Pinpoint the cell where the given text exists, returning its [X, Y] midpoint coordinate. 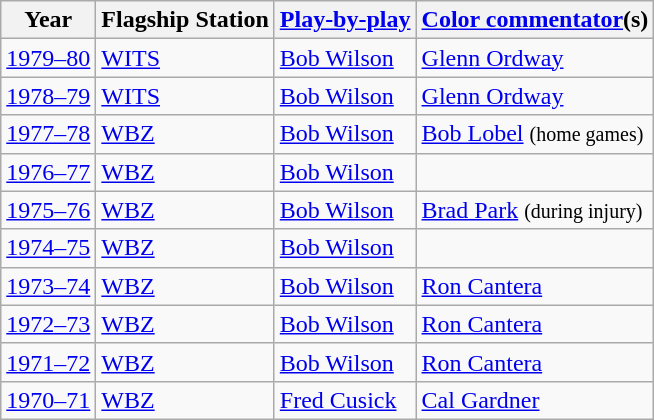
Cal Gardner [535, 400]
1975–76 [48, 210]
1971–72 [48, 362]
Year [48, 20]
1979–80 [48, 58]
Brad Park (during injury) [535, 210]
1974–75 [48, 248]
1978–79 [48, 96]
Color commentator(s) [535, 20]
1972–73 [48, 324]
Bob Lobel (home games) [535, 134]
1977–78 [48, 134]
1976–77 [48, 172]
Play-by-play [345, 20]
1970–71 [48, 400]
Fred Cusick [345, 400]
1973–74 [48, 286]
Flagship Station [185, 20]
